From the cell containing the given text, extract its center point as [x, y] coordinate. 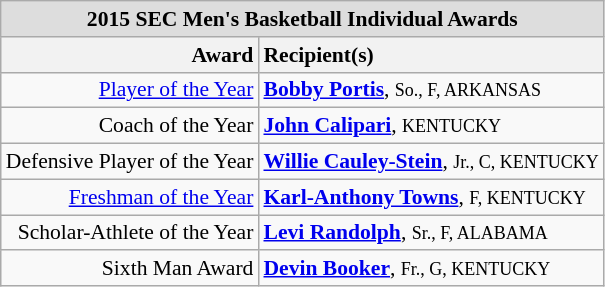
John Calipari, KENTUCKY [430, 126]
2015 SEC Men's Basketball Individual Awards [302, 19]
Devin Booker, Fr., G, KENTUCKY [430, 269]
Scholar-Athlete of the Year [130, 233]
Levi Randolph, Sr., F, ALABAMA [430, 233]
Recipient(s) [430, 55]
Award [130, 55]
Defensive Player of the Year [130, 162]
Willie Cauley-Stein, Jr., C, KENTUCKY [430, 162]
Coach of the Year [130, 126]
Freshman of the Year [130, 197]
Bobby Portis, So., F, ARKANSAS [430, 90]
Karl-Anthony Towns, F, KENTUCKY [430, 197]
Player of the Year [130, 90]
Sixth Man Award [130, 269]
